Return (x, y) of the center of cell containing provided text 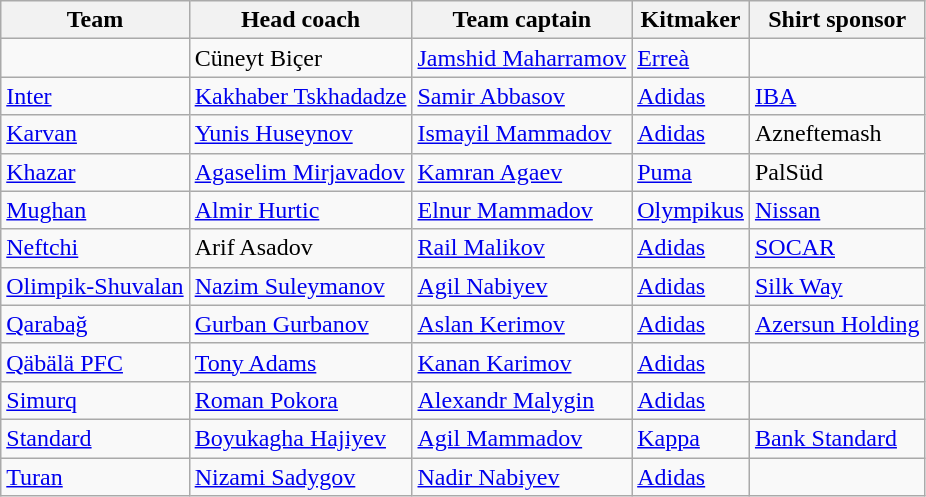
Elnur Mammadov (522, 210)
Kamran Agaev (522, 172)
Olimpik-Shuvalan (95, 286)
Tony Adams (300, 362)
Team captain (522, 20)
Qäbälä PFC (95, 362)
Alexandr Malygin (522, 400)
Azneftemash (837, 134)
Karvan (95, 134)
Agil Mammadov (522, 438)
Turan (95, 477)
Head coach (300, 20)
Agil Nabiyev (522, 286)
Team (95, 20)
Mughan (95, 210)
Kanan Karimov (522, 362)
Cüneyt Biçer (300, 58)
Arif Asadov (300, 248)
Nissan (837, 210)
Jamshid Maharramov (522, 58)
Erreà (691, 58)
Nizami Sadygov (300, 477)
Rail Malikov (522, 248)
Silk Way (837, 286)
Inter (95, 96)
Roman Pokora (300, 400)
Puma (691, 172)
Ismayil Mammadov (522, 134)
Gurban Gurbanov (300, 324)
Almir Hurtic (300, 210)
Kitmaker (691, 20)
Qarabağ (95, 324)
Boyukagha Hajiyev (300, 438)
Khazar (95, 172)
Agaselim Mirjavadov (300, 172)
IBA (837, 96)
SOCAR (837, 248)
Standard (95, 438)
Olympikus (691, 210)
Kakhaber Tskhadadze (300, 96)
Yunis Huseynov (300, 134)
Simurq (95, 400)
Samir Abbasov (522, 96)
Shirt sponsor (837, 20)
Nazim Suleymanov (300, 286)
Azersun Holding (837, 324)
Aslan Kerimov (522, 324)
PalSüd (837, 172)
Kappa (691, 438)
Bank Standard (837, 438)
Nadir Nabiyev (522, 477)
Neftchi (95, 248)
